Extract the (X, Y) coordinate from the center of the cell holding the provided text.  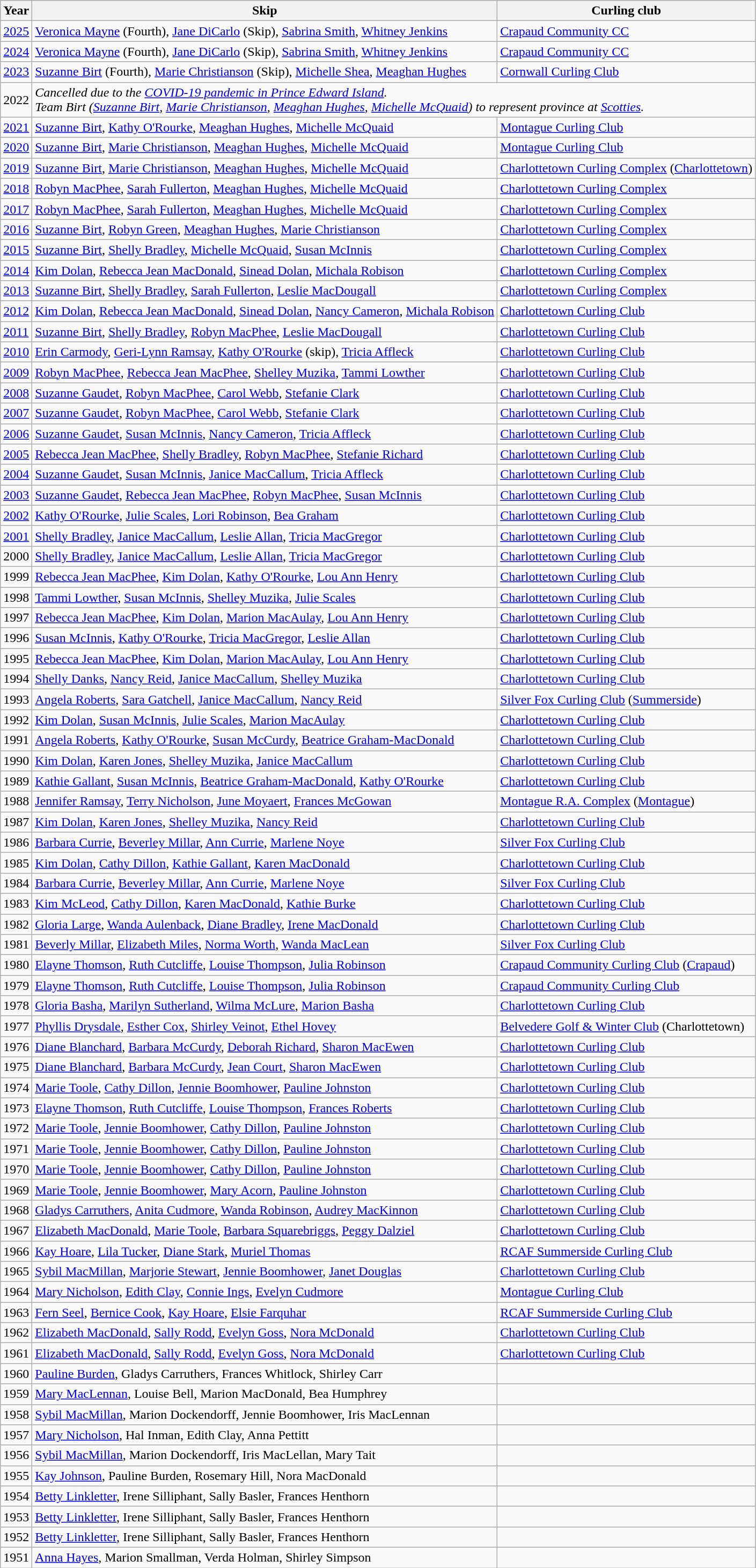
2006 (16, 434)
Crapaud Community Curling Club (627, 986)
Suzanne Birt, Shelly Bradley, Sarah Fullerton, Leslie MacDougall (265, 291)
1972 (16, 1128)
Diane Blanchard, Barbara McCurdy, Deborah Richard, Sharon MacEwen (265, 1047)
Diane Blanchard, Barbara McCurdy, Jean Court, Sharon MacEwen (265, 1067)
Erin Carmody, Geri-Lynn Ramsay, Kathy O'Rourke (skip), Tricia Affleck (265, 352)
Sybil MacMillan, Marion Dockendorff, Iris MacLellan, Mary Tait (265, 1455)
1953 (16, 1516)
1968 (16, 1210)
2011 (16, 332)
1997 (16, 618)
1956 (16, 1455)
1970 (16, 1169)
1962 (16, 1333)
Sybil MacMillan, Marion Dockendorff, Jennie Boomhower, Iris MacLennan (265, 1414)
2020 (16, 148)
1978 (16, 1006)
1993 (16, 699)
1999 (16, 577)
1981 (16, 945)
1975 (16, 1067)
1989 (16, 781)
2001 (16, 536)
2005 (16, 454)
Charlottetown Curling Complex (Charlottetown) (627, 168)
1994 (16, 679)
1984 (16, 883)
1976 (16, 1047)
Suzanne Birt, Robyn Green, Meaghan Hughes, Marie Christianson (265, 229)
Kim Dolan, Rebecca Jean MacDonald, Sinead Dolan, Nancy Cameron, Michala Robison (265, 311)
2009 (16, 373)
1952 (16, 1537)
1995 (16, 659)
1987 (16, 822)
Kay Hoare, Lila Tucker, Diane Stark, Muriel Thomas (265, 1251)
1960 (16, 1374)
Beverly Millar, Elizabeth Miles, Norma Worth, Wanda MacLean (265, 945)
1957 (16, 1435)
Suzanne Birt (Fourth), Marie Christianson (Skip), Michelle Shea, Meaghan Hughes (265, 72)
Shelly Danks, Nancy Reid, Janice MacCallum, Shelley Muzika (265, 679)
Crapaud Community Curling Club (Crapaud) (627, 965)
Tammi Lowther, Susan McInnis, Shelley Muzika, Julie Scales (265, 597)
Curling club (627, 11)
Fern Seel, Bernice Cook, Kay Hoare, Elsie Farquhar (265, 1312)
Elizabeth MacDonald, Marie Toole, Barbara Squarebriggs, Peggy Dalziel (265, 1230)
Pauline Burden, Gladys Carruthers, Frances Whitlock, Shirley Carr (265, 1374)
1954 (16, 1496)
1964 (16, 1292)
1951 (16, 1557)
2010 (16, 352)
Angela Roberts, Kathy O'Rourke, Susan McCurdy, Beatrice Graham-MacDonald (265, 740)
Gloria Large, Wanda Aulenback, Diane Bradley, Irene MacDonald (265, 924)
Kim Dolan, Susan McInnis, Julie Scales, Marion MacAulay (265, 720)
Marie Toole, Jennie Boomhower, Mary Acorn, Pauline Johnston (265, 1190)
Jennifer Ramsay, Terry Nicholson, June Moyaert, Frances McGowan (265, 801)
Rebecca Jean MacPhee, Shelly Bradley, Robyn MacPhee, Stefanie Richard (265, 454)
Mary Nicholson, Edith Clay, Connie Ings, Evelyn Cudmore (265, 1292)
Sybil MacMillan, Marjorie Stewart, Jennie Boomhower, Janet Douglas (265, 1272)
1965 (16, 1272)
Suzanne Gaudet, Rebecca Jean MacPhee, Robyn MacPhee, Susan McInnis (265, 495)
Marie Toole, Cathy Dillon, Jennie Boomhower, Pauline Johnston (265, 1088)
2023 (16, 72)
Belvedere Golf & Winter Club (Charlottetown) (627, 1026)
2003 (16, 495)
2019 (16, 168)
1992 (16, 720)
Gloria Basha, Marilyn Sutherland, Wilma McLure, Marion Basha (265, 1006)
2024 (16, 52)
1967 (16, 1230)
1963 (16, 1312)
Suzanne Gaudet, Susan McInnis, Nancy Cameron, Tricia Affleck (265, 434)
1983 (16, 903)
1955 (16, 1476)
Kim Dolan, Cathy Dillon, Kathie Gallant, Karen MacDonald (265, 863)
Montague R.A. Complex (Montague) (627, 801)
1961 (16, 1353)
Angela Roberts, Sara Gatchell, Janice MacCallum, Nancy Reid (265, 699)
2012 (16, 311)
Anna Hayes, Marion Smallman, Verda Holman, Shirley Simpson (265, 1557)
1971 (16, 1149)
2008 (16, 393)
1996 (16, 638)
Kim McLeod, Cathy Dillon, Karen MacDonald, Kathie Burke (265, 903)
Kathy O'Rourke, Julie Scales, Lori Robinson, Bea Graham (265, 515)
Mary Nicholson, Hal Inman, Edith Clay, Anna Pettitt (265, 1435)
1998 (16, 597)
1988 (16, 801)
1959 (16, 1394)
Kay Johnson, Pauline Burden, Rosemary Hill, Nora MacDonald (265, 1476)
2007 (16, 413)
Elayne Thomson, Ruth Cutcliffe, Louise Thompson, Frances Roberts (265, 1108)
1966 (16, 1251)
2022 (16, 100)
2000 (16, 556)
1990 (16, 761)
Suzanne Birt, Kathy O'Rourke, Meaghan Hughes, Michelle McQuaid (265, 127)
Suzanne Gaudet, Susan McInnis, Janice MacCallum, Tricia Affleck (265, 475)
Mary MacLennan, Louise Bell, Marion MacDonald, Bea Humphrey (265, 1394)
2013 (16, 291)
2021 (16, 127)
1991 (16, 740)
1985 (16, 863)
Year (16, 11)
Suzanne Birt, Shelly Bradley, Robyn MacPhee, Leslie MacDougall (265, 332)
Kathie Gallant, Susan McInnis, Beatrice Graham-MacDonald, Kathy O'Rourke (265, 781)
1973 (16, 1108)
Suzanne Birt, Shelly Bradley, Michelle McQuaid, Susan McInnis (265, 250)
Skip (265, 11)
2025 (16, 31)
2017 (16, 209)
1980 (16, 965)
Kim Dolan, Karen Jones, Shelley Muzika, Nancy Reid (265, 822)
Gladys Carruthers, Anita Cudmore, Wanda Robinson, Audrey MacKinnon (265, 1210)
Silver Fox Curling Club (Summerside) (627, 699)
Robyn MacPhee, Rebecca Jean MacPhee, Shelley Muzika, Tammi Lowther (265, 373)
2015 (16, 250)
2018 (16, 188)
1958 (16, 1414)
1974 (16, 1088)
2014 (16, 270)
2016 (16, 229)
Kim Dolan, Karen Jones, Shelley Muzika, Janice MacCallum (265, 761)
Rebecca Jean MacPhee, Kim Dolan, Kathy O'Rourke, Lou Ann Henry (265, 577)
2004 (16, 475)
Susan McInnis, Kathy O'Rourke, Tricia MacGregor, Leslie Allan (265, 638)
Phyllis Drysdale, Esther Cox, Shirley Veinot, Ethel Hovey (265, 1026)
Kim Dolan, Rebecca Jean MacDonald, Sinead Dolan, Michala Robison (265, 270)
Cornwall Curling Club (627, 72)
1982 (16, 924)
1979 (16, 986)
1986 (16, 842)
2002 (16, 515)
1977 (16, 1026)
1969 (16, 1190)
